Identify which cell holds the provided text, then report its (x, y) central coordinate. 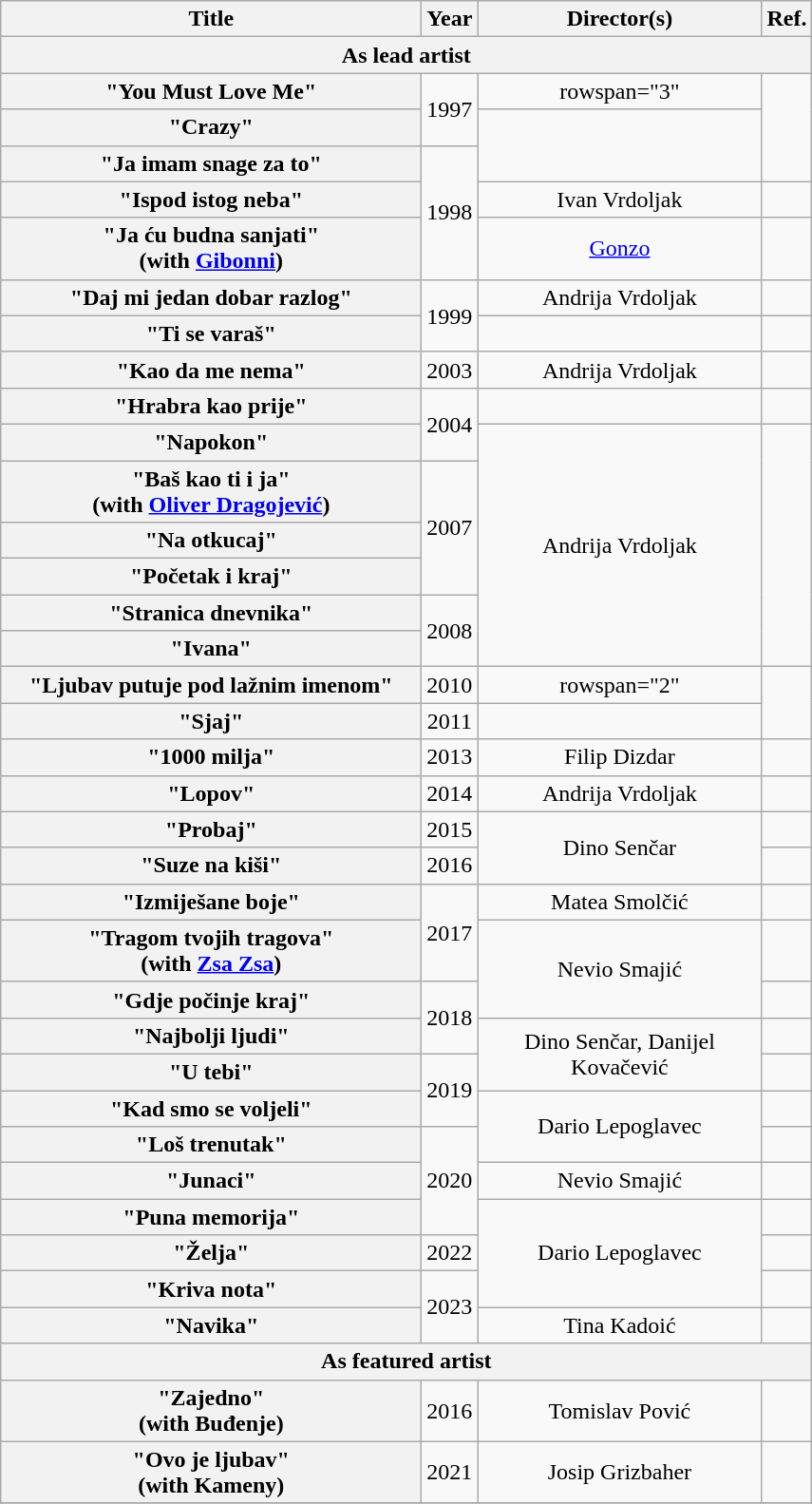
1997 (450, 109)
"Želja" (211, 1253)
"Izmiješane boje" (211, 902)
2008 (450, 631)
"Puna memorija" (211, 1217)
2011 (450, 721)
Title (211, 19)
1999 (450, 315)
"Ljubav putuje pod lažnim imenom" (211, 685)
As featured artist (406, 1361)
"Ovo je ljubav"(with Kameny) (211, 1473)
"Početak i kraj" (211, 577)
"Suze na kiši" (211, 866)
"Daj mi jedan dobar razlog" (211, 297)
Filip Dizdar (619, 757)
Gonzo (619, 249)
Ivan Vrdoljak (619, 200)
"U tebi" (211, 1072)
"Stranica dnevnika" (211, 613)
"Ispod istog neba" (211, 200)
"Probaj" (211, 829)
2013 (450, 757)
"1000 milja" (211, 757)
"You Must Love Me" (211, 91)
2004 (450, 424)
2021 (450, 1473)
"Napokon" (211, 442)
Year (450, 19)
2018 (450, 1018)
"Ja imam snage za to" (211, 163)
Tina Kadoić (619, 1325)
"Ja ću budna sanjati" (with Gibonni) (211, 249)
"Baš kao ti i ja" (with Oliver Dragojević) (211, 490)
"Crazy" (211, 127)
"Zajedno"(with Buđenje) (211, 1410)
2007 (450, 526)
"Loš trenutak" (211, 1145)
"Kad smo se voljeli" (211, 1109)
"Navika" (211, 1325)
2010 (450, 685)
"Na otkucaj" (211, 541)
Director(s) (619, 19)
Matea Smolčić (619, 902)
2015 (450, 829)
Tomislav Pović (619, 1410)
Dino Senčar, Danijel Kovačević (619, 1054)
rowspan="2" (619, 685)
2017 (450, 933)
"Ti se varaš" (211, 333)
Josip Grizbaher (619, 1473)
"Kao da me nema" (211, 370)
2022 (450, 1253)
"Sjaj" (211, 721)
"Ivana" (211, 649)
2014 (450, 793)
Ref. (786, 19)
"Kriva nota" (211, 1289)
1998 (450, 213)
2019 (450, 1090)
2023 (450, 1307)
As lead artist (406, 55)
"Lopov" (211, 793)
"Gdje počinje kraj" (211, 999)
"Junaci" (211, 1181)
2020 (450, 1181)
2003 (450, 370)
rowspan="3" (619, 91)
Dino Senčar (619, 847)
"Najbolji ljudi" (211, 1036)
"Tragom tvojih tragova" (with Zsa Zsa) (211, 950)
"Hrabra kao prije" (211, 406)
